Determine the [x, y] coordinate at the center of the cell enclosing the given text.  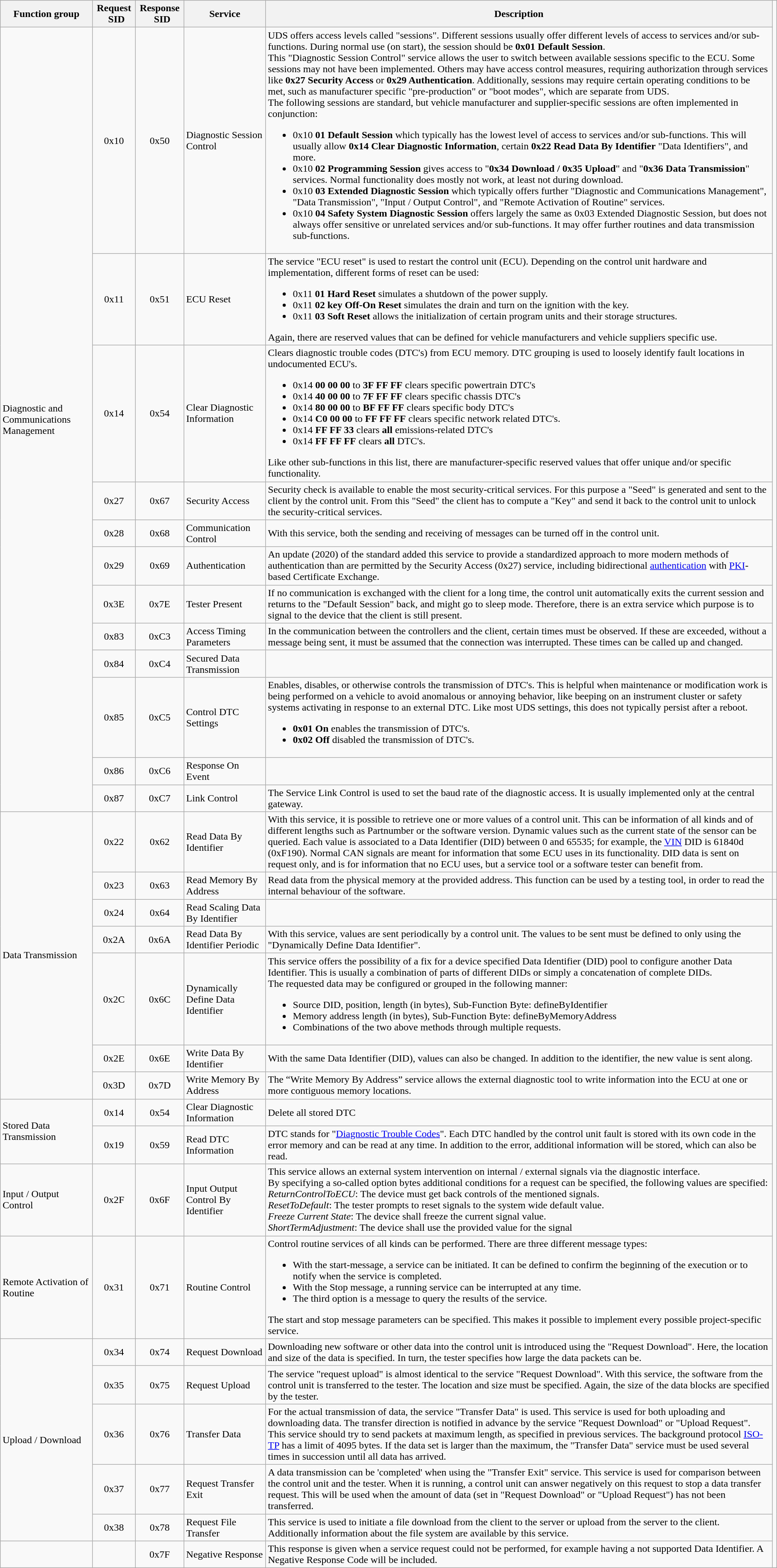
0x50 [159, 140]
Read DTC Information [225, 1145]
Access Timing Parameters [225, 636]
Request Download [225, 1352]
0x83 [114, 636]
ECU Reset [225, 299]
Stored Data Transmission [46, 1132]
Link Control [225, 798]
Authentication [225, 566]
0x23 [114, 886]
Data Transmission [46, 955]
0x63 [159, 886]
Request Upload [225, 1385]
0x71 [159, 1287]
0x68 [159, 533]
0x78 [159, 1527]
0xC7 [159, 798]
0x67 [159, 501]
0x19 [114, 1145]
0x37 [114, 1489]
0x51 [159, 299]
The Service Link Control is used to set the baud rate of the diagnostic access. It is usually implemented only at the central gateway. [519, 798]
Negative Response [225, 1555]
0x10 [114, 140]
0x74 [159, 1352]
Request Transfer Exit [225, 1489]
0x87 [114, 798]
0x24 [114, 913]
Input Output Control By Identifier [225, 1200]
Write Memory By Address [225, 1085]
Response SID [159, 14]
Read Data By Identifier Periodic [225, 940]
0x2F [114, 1200]
Tester Present [225, 604]
0x64 [159, 913]
0x7F [159, 1555]
Read Scaling Data By Identifier [225, 913]
Dynamically Define Data Identifier [225, 999]
Request SID [114, 14]
Service [225, 14]
0x11 [114, 299]
0x86 [114, 771]
Response On Event [225, 771]
0x3E [114, 604]
0x6E [159, 1059]
Remote Activation of Routine [46, 1287]
Read Data By Identifier [225, 842]
0x85 [114, 717]
0x35 [114, 1385]
Request File Transfer [225, 1527]
Upload / Download [46, 1439]
0x7E [159, 604]
Write Data By Identifier [225, 1059]
0x59 [159, 1145]
0x22 [114, 842]
Communication Control [225, 533]
0x2A [114, 940]
0x76 [159, 1434]
0x6A [159, 940]
0x62 [159, 842]
0x7D [159, 1085]
0x75 [159, 1385]
Control DTC Settings [225, 717]
Function group [46, 14]
Security Access [225, 501]
0x31 [114, 1287]
0x38 [114, 1527]
With the same Data Identifier (DID), values can also be changed. In addition to the identifier, the new value is sent along. [519, 1059]
0x77 [159, 1489]
0x6C [159, 999]
0xC6 [159, 771]
Read Memory By Address [225, 886]
0xC5 [159, 717]
0x3D [114, 1085]
0x2C [114, 999]
0x34 [114, 1352]
0x28 [114, 533]
0xC3 [159, 636]
Delete all stored DTC [519, 1113]
0xC4 [159, 664]
0x6F [159, 1200]
Description [519, 14]
Diagnostic Session Control [225, 140]
Diagnostic and Communications Management [46, 420]
Secured Data Transmission [225, 664]
With this service, both the sending and receiving of messages can be turned off in the control unit. [519, 533]
0x36 [114, 1434]
0x69 [159, 566]
Routine Control [225, 1287]
0x84 [114, 664]
0x29 [114, 566]
0x2E [114, 1059]
0x27 [114, 501]
Transfer Data [225, 1434]
Input / Output Control [46, 1200]
